Locate the cell with the specified text and output its [X, Y] center coordinate. 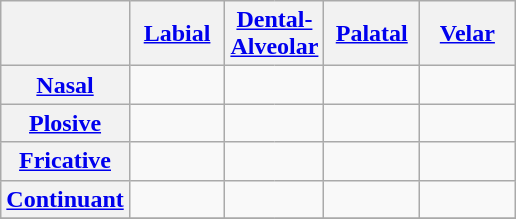
Labial [177, 34]
Plosive [65, 123]
Continuant [65, 199]
Fricative [65, 161]
Palatal [372, 34]
Velar [468, 34]
Nasal [65, 85]
Dental-Alveolar [274, 34]
